Search for the cell housing the specified text and yield its (x, y) center coordinate. 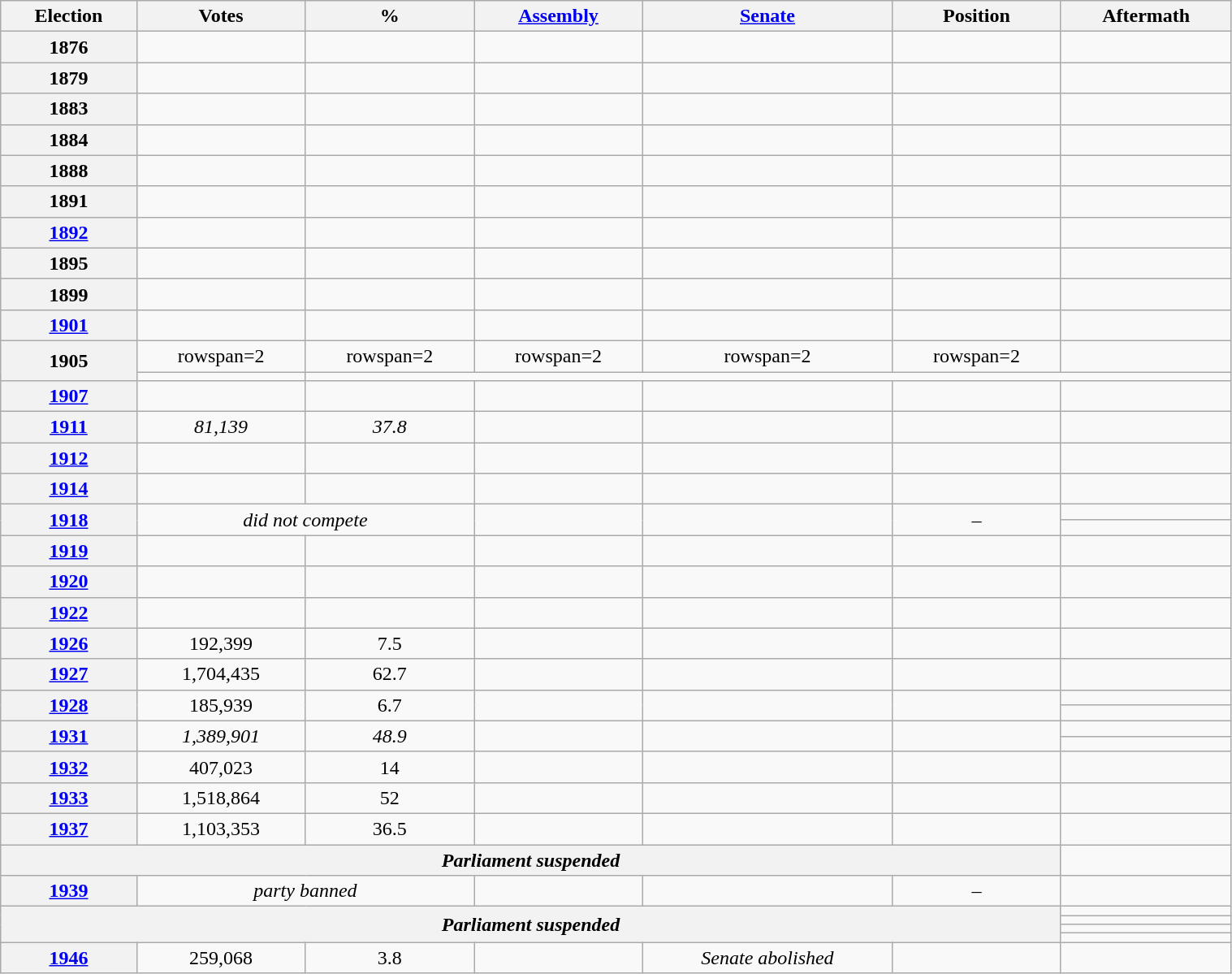
1919 (68, 551)
1892 (68, 232)
1920 (68, 582)
1937 (68, 829)
407,023 (221, 767)
1,704,435 (221, 674)
1926 (68, 643)
37.8 (390, 427)
36.5 (390, 829)
1891 (68, 201)
1,518,864 (221, 798)
14 (390, 767)
did not compete (305, 520)
1927 (68, 674)
1914 (68, 489)
Aftermath (1146, 16)
1932 (68, 767)
1883 (68, 109)
7.5 (390, 643)
Senate abolished (767, 958)
Assembly (559, 16)
Votes (221, 16)
3.8 (390, 958)
1907 (68, 396)
1939 (68, 891)
1,389,901 (221, 736)
1,103,353 (221, 829)
81,139 (221, 427)
1911 (68, 427)
185,939 (221, 705)
1899 (68, 294)
1922 (68, 613)
party banned (305, 891)
1879 (68, 78)
1888 (68, 171)
48.9 (390, 736)
259,068 (221, 958)
192,399 (221, 643)
Senate (767, 16)
62.7 (390, 674)
1931 (68, 736)
1912 (68, 458)
1946 (68, 958)
6.7 (390, 705)
52 (390, 798)
1905 (68, 361)
1895 (68, 263)
% (390, 16)
1918 (68, 520)
1933 (68, 798)
1928 (68, 705)
Position (977, 16)
1876 (68, 47)
1901 (68, 325)
Election (68, 16)
1884 (68, 140)
